Pinpoint the cell where the given text exists, returning its [x, y] midpoint coordinate. 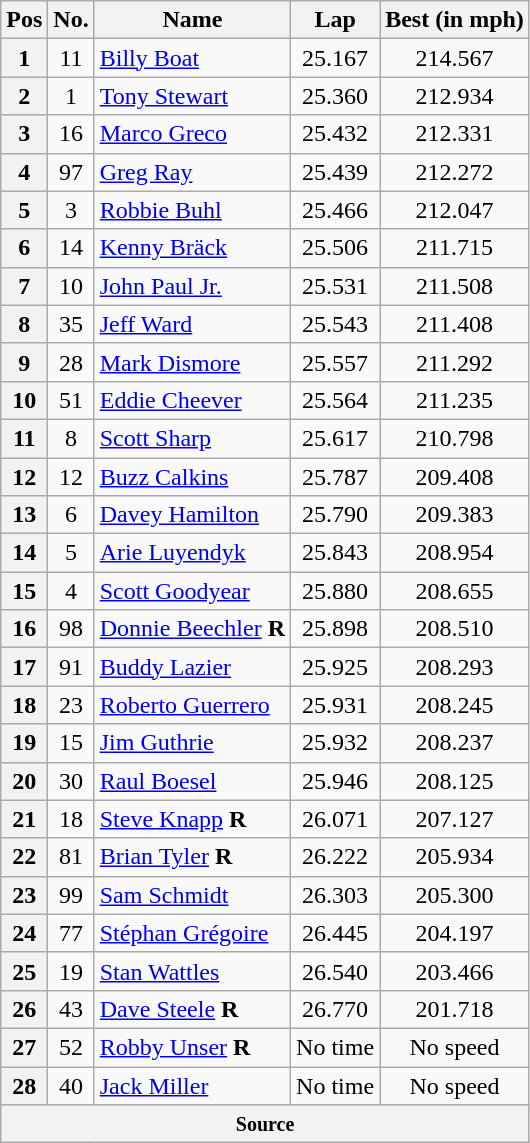
208.510 [455, 629]
Source [266, 1124]
25.432 [336, 134]
209.383 [455, 515]
Eddie Cheever [192, 400]
21 [24, 819]
24 [24, 933]
211.235 [455, 400]
20 [24, 781]
212.047 [455, 210]
25.543 [336, 324]
Pos [24, 20]
No. [71, 20]
25.617 [336, 438]
Greg Ray [192, 172]
97 [71, 172]
25.787 [336, 477]
Stéphan Grégoire [192, 933]
26.540 [336, 971]
Jack Miller [192, 1085]
Tony Stewart [192, 96]
35 [71, 324]
91 [71, 667]
208.125 [455, 781]
26.770 [336, 1009]
17 [24, 667]
Lap [336, 20]
Mark Dismore [192, 362]
Donnie Beechler R [192, 629]
99 [71, 895]
Stan Wattles [192, 971]
25.167 [336, 58]
Steve Knapp R [192, 819]
210.798 [455, 438]
211.292 [455, 362]
2 [24, 96]
Name [192, 20]
77 [71, 933]
Sam Schmidt [192, 895]
Jeff Ward [192, 324]
208.245 [455, 705]
207.127 [455, 819]
51 [71, 400]
Buzz Calkins [192, 477]
Marco Greco [192, 134]
204.197 [455, 933]
25.466 [336, 210]
203.466 [455, 971]
27 [24, 1047]
9 [24, 362]
13 [24, 515]
25.932 [336, 743]
22 [24, 857]
Brian Tyler R [192, 857]
Billy Boat [192, 58]
7 [24, 286]
209.408 [455, 477]
30 [71, 781]
212.272 [455, 172]
25.946 [336, 781]
25.898 [336, 629]
205.934 [455, 857]
201.718 [455, 1009]
211.408 [455, 324]
25.360 [336, 96]
Jim Guthrie [192, 743]
25.564 [336, 400]
25.925 [336, 667]
Scott Goodyear [192, 591]
208.954 [455, 553]
205.300 [455, 895]
Raul Boesel [192, 781]
25.880 [336, 591]
98 [71, 629]
25.843 [336, 553]
26.222 [336, 857]
25.790 [336, 515]
43 [71, 1009]
25.506 [336, 248]
212.934 [455, 96]
212.331 [455, 134]
John Paul Jr. [192, 286]
Kenny Bräck [192, 248]
208.237 [455, 743]
214.567 [455, 58]
26.071 [336, 819]
208.293 [455, 667]
Best (in mph) [455, 20]
Arie Luyendyk [192, 553]
81 [71, 857]
Robbie Buhl [192, 210]
Dave Steele R [192, 1009]
25.931 [336, 705]
52 [71, 1047]
26.445 [336, 933]
40 [71, 1085]
Davey Hamilton [192, 515]
25 [24, 971]
Scott Sharp [192, 438]
Buddy Lazier [192, 667]
211.508 [455, 286]
Roberto Guerrero [192, 705]
25.557 [336, 362]
25.439 [336, 172]
208.655 [455, 591]
26 [24, 1009]
25.531 [336, 286]
26.303 [336, 895]
211.715 [455, 248]
Robby Unser R [192, 1047]
